Scan for the cell matching the given text and deliver its (x, y) coordinate at center. 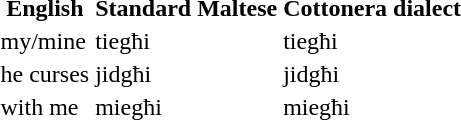
tiegħi (186, 41)
jidgħi (186, 74)
